Locate the cell with the specified text and output its [X, Y] center coordinate. 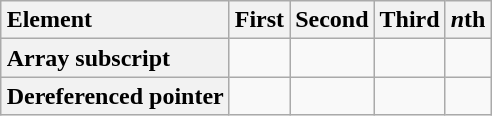
Third [410, 20]
nth [468, 20]
Dereferenced pointer [115, 96]
First [259, 20]
Array subscript [115, 58]
Second [332, 20]
Element [115, 20]
